Pinpoint the cell where the given text exists, returning its (x, y) midpoint coordinate. 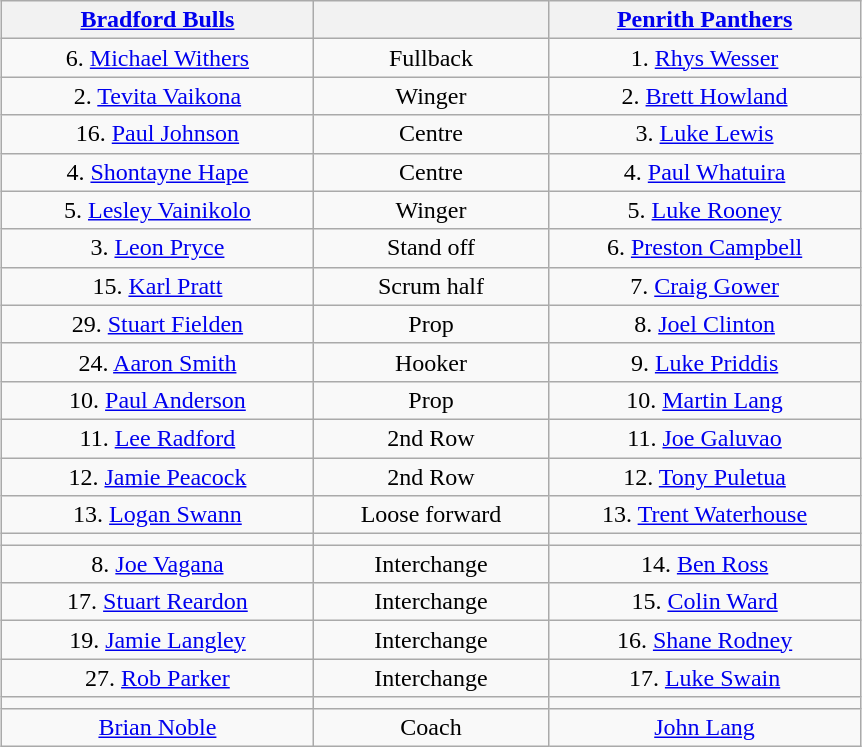
5. Lesley Vainikolo (158, 210)
11. Joe Galuvao (704, 438)
29. Stuart Fielden (158, 324)
15. Colin Ward (704, 602)
Brian Noble (158, 727)
2. Tevita Vaikona (158, 96)
19. Jamie Langley (158, 640)
17. Luke Swain (704, 678)
3. Leon Pryce (158, 248)
4. Shontayne Hape (158, 172)
Stand off (431, 248)
Penrith Panthers (704, 20)
12. Tony Puletua (704, 477)
Bradford Bulls (158, 20)
15. Karl Pratt (158, 286)
6. Preston Campbell (704, 248)
10. Martin Lang (704, 400)
John Lang (704, 727)
8. Joe Vagana (158, 564)
11. Lee Radford (158, 438)
Hooker (431, 362)
8. Joel Clinton (704, 324)
Loose forward (431, 515)
9. Luke Priddis (704, 362)
1. Rhys Wesser (704, 58)
16. Paul Johnson (158, 134)
13. Trent Waterhouse (704, 515)
Coach (431, 727)
7. Craig Gower (704, 286)
27. Rob Parker (158, 678)
Scrum half (431, 286)
2. Brett Howland (704, 96)
13. Logan Swann (158, 515)
3. Luke Lewis (704, 134)
4. Paul Whatuira (704, 172)
10. Paul Anderson (158, 400)
12. Jamie Peacock (158, 477)
16. Shane Rodney (704, 640)
14. Ben Ross (704, 564)
17. Stuart Reardon (158, 602)
24. Aaron Smith (158, 362)
Fullback (431, 58)
6. Michael Withers (158, 58)
5. Luke Rooney (704, 210)
